Extract the (X, Y) coordinate from the center of the cell holding the provided text.  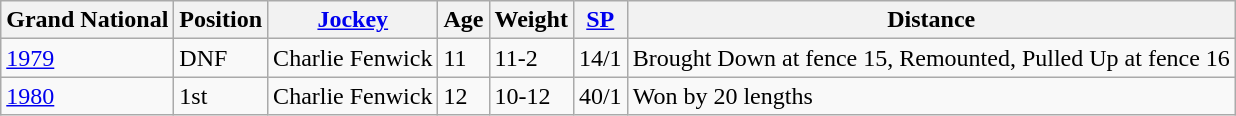
Distance (931, 20)
DNF (221, 58)
Age (464, 20)
1st (221, 96)
12 (464, 96)
Won by 20 lengths (931, 96)
Position (221, 20)
10-12 (531, 96)
SP (600, 20)
14/1 (600, 58)
Grand National (88, 20)
Weight (531, 20)
Jockey (353, 20)
11-2 (531, 58)
1979 (88, 58)
11 (464, 58)
40/1 (600, 96)
1980 (88, 96)
Brought Down at fence 15, Remounted, Pulled Up at fence 16 (931, 58)
